Extract the (x, y) coordinate from the center of the cell holding the provided text.  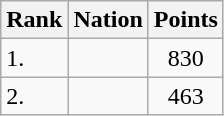
Nation (108, 20)
Points (186, 20)
Rank (34, 20)
1. (34, 58)
830 (186, 58)
463 (186, 96)
2. (34, 96)
